Identify which cell holds the provided text, then report its (X, Y) central coordinate. 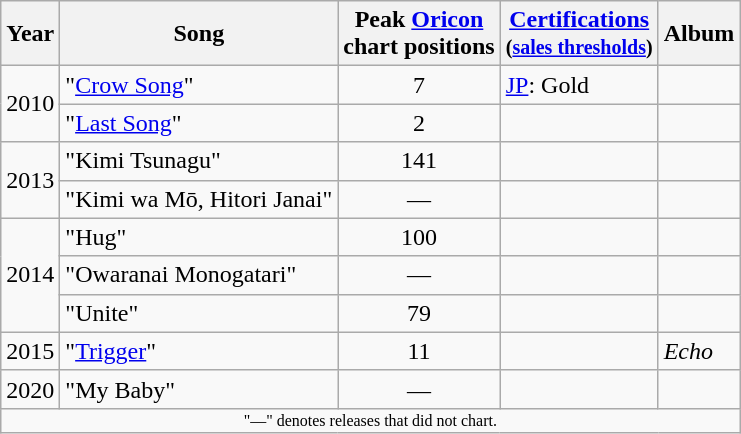
2013 (30, 180)
"—" denotes releases that did not chart. (370, 420)
2010 (30, 104)
Song (199, 34)
Peak Oricon chart positions (419, 34)
"Last Song" (199, 123)
"Kimi wa Mō, Hitori Janai" (199, 199)
"Kimi Tsunagu" (199, 161)
"Hug" (199, 237)
JP: Gold (579, 85)
"Owaranai Monogatari" (199, 275)
11 (419, 351)
Album (699, 34)
2 (419, 123)
100 (419, 237)
2014 (30, 275)
"Unite" (199, 313)
"My Baby" (199, 389)
2020 (30, 389)
Year (30, 34)
7 (419, 85)
141 (419, 161)
"Crow Song" (199, 85)
"Trigger" (199, 351)
Echo (699, 351)
79 (419, 313)
Certifications(sales thresholds) (579, 34)
2015 (30, 351)
